Extract the [x, y] coordinate from the center of the cell holding the provided text.  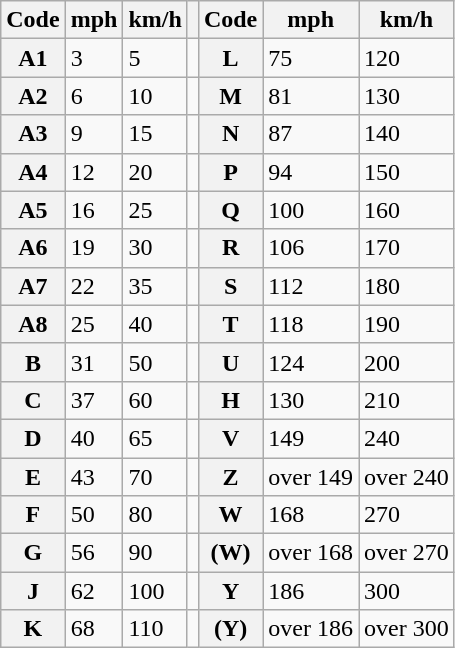
90 [155, 553]
12 [94, 172]
Y [230, 591]
35 [155, 286]
60 [155, 400]
62 [94, 591]
20 [155, 172]
160 [407, 210]
31 [94, 362]
81 [311, 96]
80 [155, 515]
30 [155, 248]
G [33, 553]
15 [155, 134]
A7 [33, 286]
N [230, 134]
C [33, 400]
170 [407, 248]
J [33, 591]
U [230, 362]
190 [407, 324]
210 [407, 400]
(Y) [230, 629]
186 [311, 591]
over 186 [311, 629]
K [33, 629]
200 [407, 362]
300 [407, 591]
A8 [33, 324]
65 [155, 438]
87 [311, 134]
270 [407, 515]
10 [155, 96]
110 [155, 629]
149 [311, 438]
A3 [33, 134]
A6 [33, 248]
70 [155, 477]
112 [311, 286]
168 [311, 515]
M [230, 96]
over 270 [407, 553]
150 [407, 172]
56 [94, 553]
A5 [33, 210]
F [33, 515]
240 [407, 438]
Q [230, 210]
V [230, 438]
T [230, 324]
19 [94, 248]
S [230, 286]
118 [311, 324]
6 [94, 96]
75 [311, 58]
37 [94, 400]
over 240 [407, 477]
over 168 [311, 553]
over 300 [407, 629]
5 [155, 58]
43 [94, 477]
140 [407, 134]
B [33, 362]
124 [311, 362]
H [230, 400]
22 [94, 286]
R [230, 248]
P [230, 172]
over 149 [311, 477]
68 [94, 629]
A4 [33, 172]
106 [311, 248]
A2 [33, 96]
E [33, 477]
Z [230, 477]
(W) [230, 553]
120 [407, 58]
180 [407, 286]
9 [94, 134]
L [230, 58]
A1 [33, 58]
16 [94, 210]
3 [94, 58]
94 [311, 172]
W [230, 515]
D [33, 438]
